Scan for the cell matching the given text and deliver its [x, y] coordinate at center. 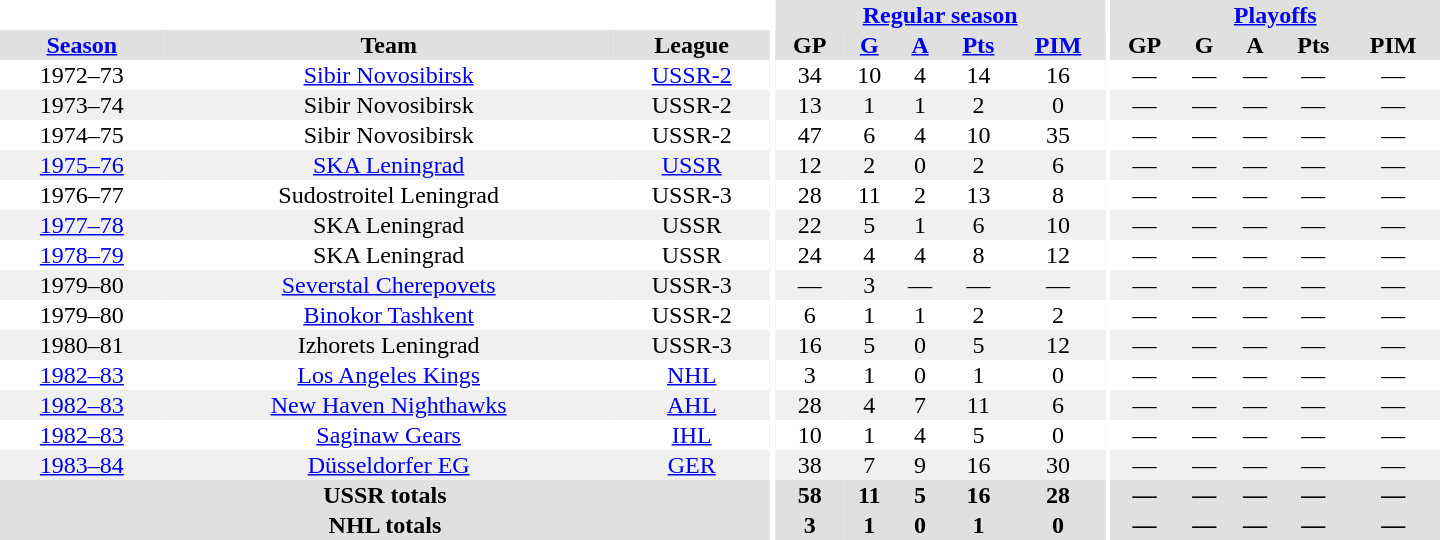
Saginaw Gears [389, 435]
1978–79 [82, 255]
USSR totals [385, 495]
47 [809, 135]
22 [809, 225]
38 [809, 465]
34 [809, 75]
9 [920, 465]
1983–84 [82, 465]
AHL [692, 405]
GER [692, 465]
NHL [692, 375]
Los Angeles Kings [389, 375]
24 [809, 255]
1972–73 [82, 75]
1977–78 [82, 225]
1980–81 [82, 345]
Izhorets Leningrad [389, 345]
Team [389, 45]
1974–75 [82, 135]
Regular season [940, 15]
Sudostroitel Leningrad [389, 195]
Severstal Cherepovets [389, 285]
1975–76 [82, 165]
Binokor Tashkent [389, 315]
1973–74 [82, 105]
58 [809, 495]
NHL totals [385, 525]
League [692, 45]
35 [1058, 135]
Season [82, 45]
30 [1058, 465]
Düsseldorfer EG [389, 465]
Playoffs [1275, 15]
14 [978, 75]
IHL [692, 435]
New Haven Nighthawks [389, 405]
1976–77 [82, 195]
